Search for the cell housing the specified text and yield its (X, Y) center coordinate. 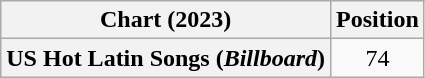
Chart (2023) (166, 20)
74 (378, 58)
Position (378, 20)
US Hot Latin Songs (Billboard) (166, 58)
